Return the (X, Y) coordinate for the center point of the cell that contains the specified text.  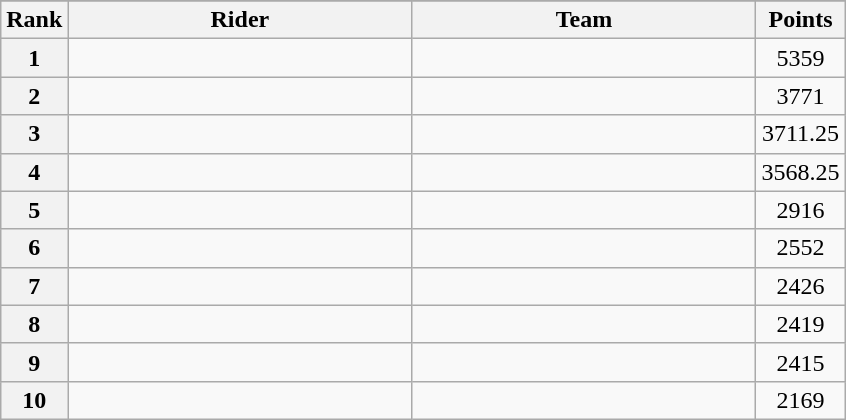
2426 (800, 286)
8 (34, 324)
3771 (800, 96)
Rider (240, 20)
1 (34, 58)
Rank (34, 20)
2419 (800, 324)
4 (34, 172)
3568.25 (800, 172)
2916 (800, 210)
10 (34, 400)
9 (34, 362)
Team (584, 20)
6 (34, 248)
3 (34, 134)
2415 (800, 362)
2169 (800, 400)
5359 (800, 58)
5 (34, 210)
7 (34, 286)
3711.25 (800, 134)
2 (34, 96)
2552 (800, 248)
Points (800, 20)
